Return (X, Y) of the center of cell containing provided text 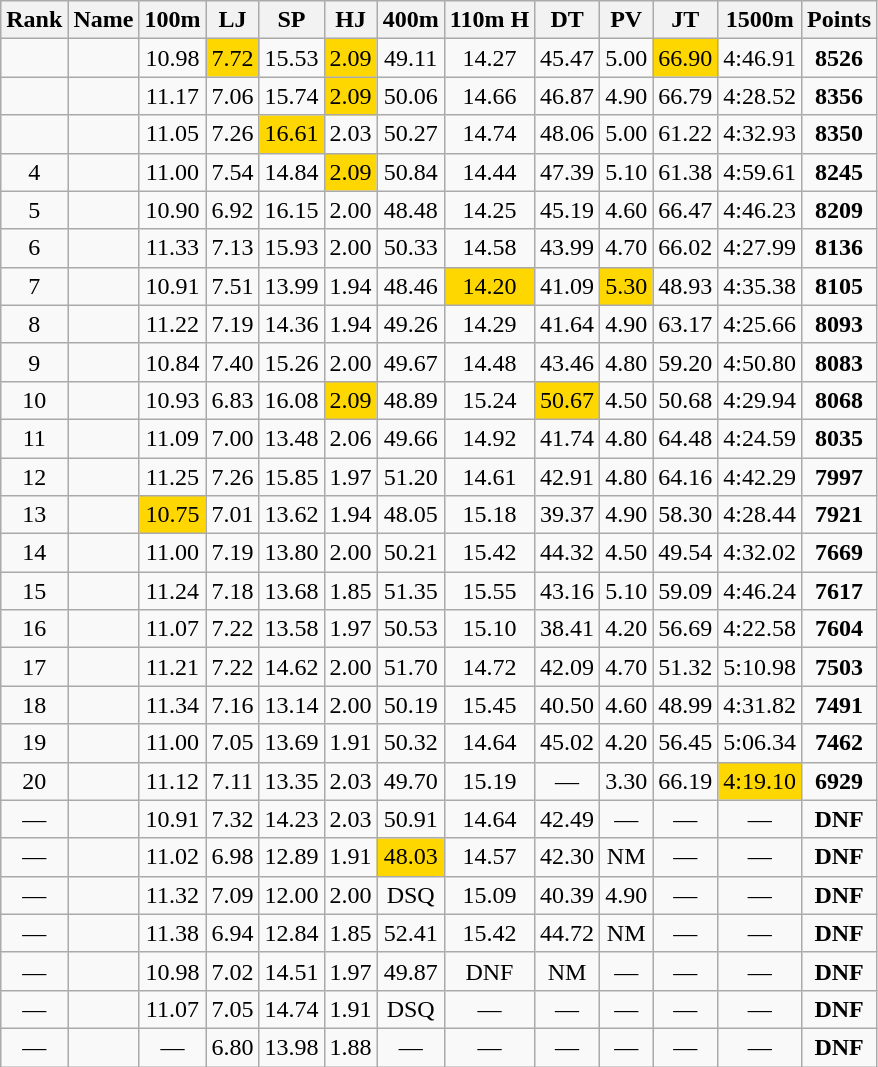
13.69 (292, 743)
14.36 (292, 324)
43.16 (568, 591)
14.57 (489, 857)
4:42.29 (760, 477)
11.09 (172, 438)
15.93 (292, 248)
110m H (489, 20)
51.20 (410, 477)
4:46.24 (760, 591)
48.93 (686, 286)
13.99 (292, 286)
14.62 (292, 667)
7.00 (232, 438)
6.94 (232, 933)
13.68 (292, 591)
6929 (840, 781)
PV (626, 20)
6.83 (232, 400)
7.18 (232, 591)
16.61 (292, 134)
7 (34, 286)
13.48 (292, 438)
14.66 (489, 96)
51.35 (410, 591)
11.24 (172, 591)
12.84 (292, 933)
8356 (840, 96)
15.10 (489, 629)
14.92 (489, 438)
18 (34, 705)
13.98 (292, 1047)
100m (172, 20)
49.54 (686, 553)
61.38 (686, 172)
14.61 (489, 477)
63.17 (686, 324)
17 (34, 667)
4:29.94 (760, 400)
13.80 (292, 553)
13.62 (292, 515)
4:32.02 (760, 553)
61.22 (686, 134)
14.23 (292, 819)
6.98 (232, 857)
4:59.61 (760, 172)
Points (840, 20)
14.84 (292, 172)
15 (34, 591)
42.09 (568, 667)
43.46 (568, 362)
7.40 (232, 362)
DT (568, 20)
16.08 (292, 400)
8209 (840, 210)
2.06 (350, 438)
13.14 (292, 705)
50.84 (410, 172)
50.27 (410, 134)
48.99 (686, 705)
14.27 (489, 58)
12 (34, 477)
15.09 (489, 895)
48.46 (410, 286)
7.32 (232, 819)
Rank (34, 20)
8136 (840, 248)
51.32 (686, 667)
14.20 (489, 286)
66.90 (686, 58)
64.48 (686, 438)
8105 (840, 286)
15.24 (489, 400)
50.19 (410, 705)
7997 (840, 477)
8526 (840, 58)
LJ (232, 20)
8245 (840, 172)
49.11 (410, 58)
13.35 (292, 781)
50.53 (410, 629)
4:19.10 (760, 781)
11.21 (172, 667)
6 (34, 248)
8093 (840, 324)
14.29 (489, 324)
14.51 (292, 971)
46.87 (568, 96)
1.88 (350, 1047)
4:22.58 (760, 629)
15.74 (292, 96)
40.39 (568, 895)
13.58 (292, 629)
48.06 (568, 134)
11.32 (172, 895)
11.38 (172, 933)
66.02 (686, 248)
50.32 (410, 743)
45.47 (568, 58)
41.64 (568, 324)
7604 (840, 629)
14 (34, 553)
5:10.98 (760, 667)
50.06 (410, 96)
43.99 (568, 248)
44.72 (568, 933)
66.19 (686, 781)
8350 (840, 134)
10.84 (172, 362)
11.22 (172, 324)
64.16 (686, 477)
4:50.80 (760, 362)
7.09 (232, 895)
4 (34, 172)
49.26 (410, 324)
11.34 (172, 705)
13 (34, 515)
12.89 (292, 857)
7.13 (232, 248)
8068 (840, 400)
66.79 (686, 96)
48.48 (410, 210)
4:25.66 (760, 324)
15.19 (489, 781)
16 (34, 629)
15.85 (292, 477)
400m (410, 20)
48.03 (410, 857)
7.54 (232, 172)
44.32 (568, 553)
59.09 (686, 591)
7669 (840, 553)
8 (34, 324)
11 (34, 438)
4:46.91 (760, 58)
8083 (840, 362)
16.15 (292, 210)
11.02 (172, 857)
9 (34, 362)
4:31.82 (760, 705)
49.67 (410, 362)
5.30 (626, 286)
50.67 (568, 400)
50.33 (410, 248)
7462 (840, 743)
15.26 (292, 362)
3.30 (626, 781)
7.01 (232, 515)
HJ (350, 20)
Name (104, 20)
5 (34, 210)
10 (34, 400)
14.48 (489, 362)
4:35.38 (760, 286)
52.41 (410, 933)
11.17 (172, 96)
38.41 (568, 629)
50.91 (410, 819)
50.68 (686, 400)
48.89 (410, 400)
42.91 (568, 477)
11.33 (172, 248)
8035 (840, 438)
19 (34, 743)
58.30 (686, 515)
47.39 (568, 172)
7.02 (232, 971)
15.18 (489, 515)
11.12 (172, 781)
45.02 (568, 743)
1500m (760, 20)
41.09 (568, 286)
4:32.93 (760, 134)
11.05 (172, 134)
14.58 (489, 248)
20 (34, 781)
7.51 (232, 286)
42.30 (568, 857)
15.45 (489, 705)
7.16 (232, 705)
11.25 (172, 477)
41.74 (568, 438)
7.11 (232, 781)
6.92 (232, 210)
51.70 (410, 667)
10.90 (172, 210)
10.75 (172, 515)
48.05 (410, 515)
SP (292, 20)
14.44 (489, 172)
39.37 (568, 515)
4:28.44 (760, 515)
45.19 (568, 210)
10.93 (172, 400)
7.06 (232, 96)
15.53 (292, 58)
42.49 (568, 819)
4:28.52 (760, 96)
14.72 (489, 667)
12.00 (292, 895)
5:06.34 (760, 743)
49.70 (410, 781)
56.69 (686, 629)
14.25 (489, 210)
4:24.59 (760, 438)
4:46.23 (760, 210)
49.66 (410, 438)
7503 (840, 667)
40.50 (568, 705)
7617 (840, 591)
6.80 (232, 1047)
56.45 (686, 743)
49.87 (410, 971)
15.55 (489, 591)
7921 (840, 515)
7491 (840, 705)
50.21 (410, 553)
66.47 (686, 210)
59.20 (686, 362)
4:27.99 (760, 248)
JT (686, 20)
7.72 (232, 58)
